Capture the cell that displays the provided text and extract its (X, Y) central coordinate. 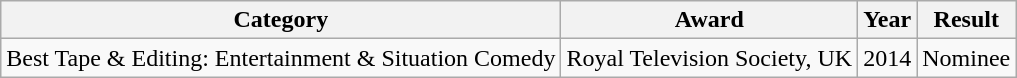
Nominee (966, 58)
Result (966, 20)
Award (710, 20)
Year (888, 20)
Best Tape & Editing: Entertainment & Situation Comedy (281, 58)
Category (281, 20)
Royal Television Society, UK (710, 58)
2014 (888, 58)
